Extract the [X, Y] coordinate from the center of the cell holding the provided text.  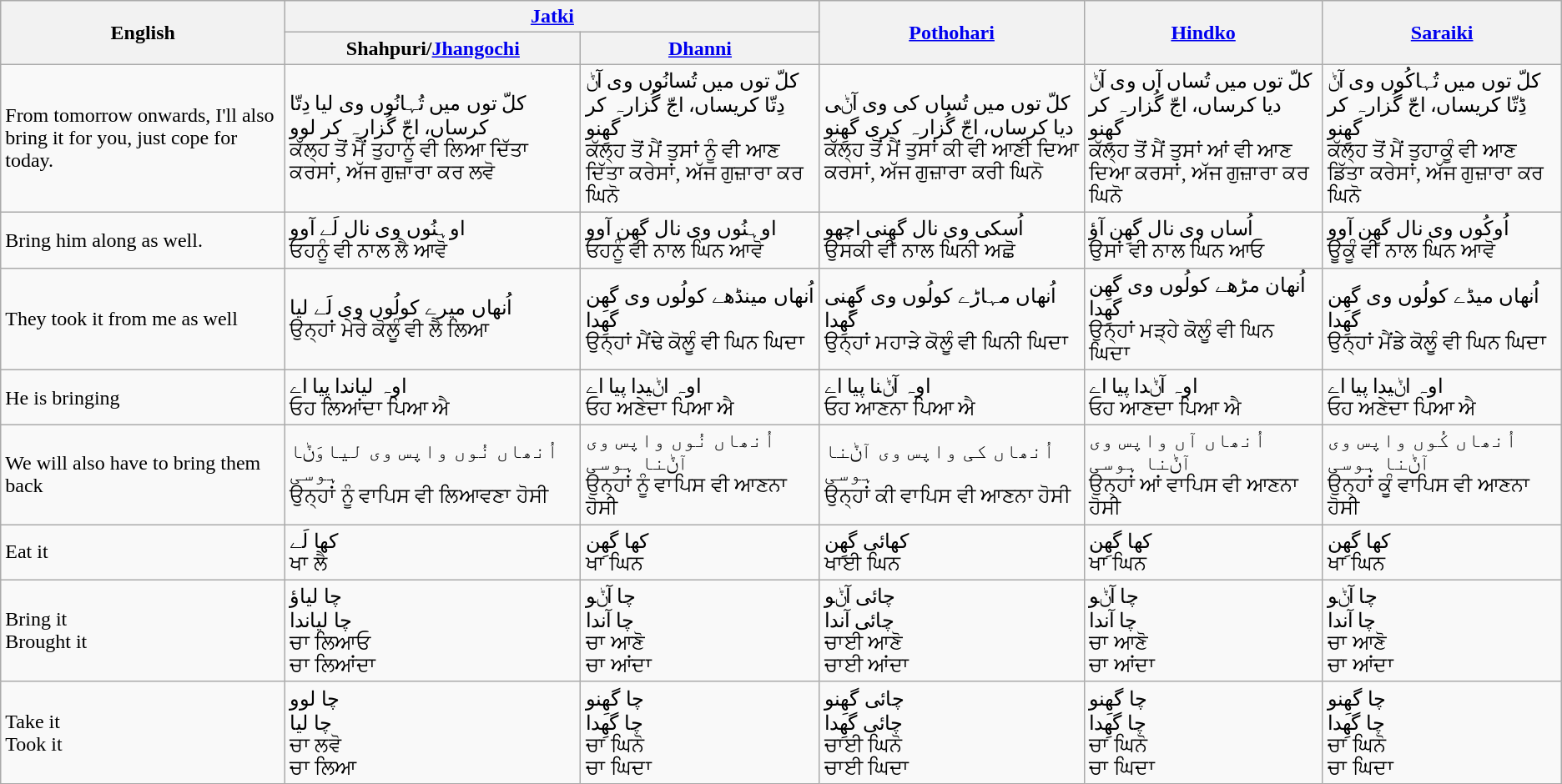
اُسکی وی نال گھِنی اچھوਉਸਕੀ ਵੀ ਨਾਲ ਘਿਨੀ ਅਛੋ [951, 240]
اُنھاں مینڈھے کولُوں وی گھِن گھِداਉਨ੍ਹਾਂ ਮੈਂਢੇ ਕੋਲੂੰ ਵੀ ਘਿਨ ਘਿਦਾ [700, 319]
Pothohari [951, 33]
اُوکُوں وی نال گھِن آووਊਕੂੰ ਵੀ ਨਾਲ ਘਿਨ ਆਵੋ [1442, 240]
کھائی گھِنਖਾਈ ਘਿਨ [951, 552]
اوہنُوں وی نال لَے آووਓਹਨੂੰ ਵੀ ਨਾਲ ਲੈ ਆਵੋ [433, 240]
چا لووچا لیاਚਾ ਲਵੋਚਾ ਲਿਆ [433, 732]
اُنھاں نُوں واپس وی لیاوَݨا ہوسیਉਨ੍ਹਾਂ ਨੂੰ ਵਾਪਿਸ ਵੀ ਲਿਆਵਣਾ ਹੋਸੀ [433, 475]
کلّ توں میں تُہانُوں وی لیا دِتّا کرساں، اجّ گُزارہ کر لووਕੱਲ੍ਹ ਤੋਂ ਮੈਂ ਤੁਹਾਨੂੰ ਵੀ ਲਿਆ ਦਿੱਤਾ ਕਰਸਾਂ, ਅੱਜ ਗੁਜ਼ਾਰਾ ਕਰ ਲਵੋ [433, 138]
کلّ توں میں تُساں آں وی آݨ دیا کرساں، اجّ گُزارہ کر گھِنوਕੱਲ੍ਹ ਤੋਂ ਮੈਂ ਤੁਸਾਂ ਆਂ ਵੀ ਆਣ ਦਿਆ ਕਰਸਾਂ, ਅੱਜ ਗੁਜ਼ਾਰਾ ਕਰ ਘਿਨੋ [1203, 138]
کلّ توں میں تُسانُوں وی آݨ دِتّا کریساں، اجّ گُزارہ کر گھِنوਕੱਲ੍ਹ ਤੋਂ ਮੈਂ ਤੁਸਾਂ ਨੂੰ ਵੀ ਆਣ ਦਿੱਤਾ ਕਰੇਸਾਂ, ਅੱਜ ਗੁਜ਼ਾਰਾ ਕਰ ਘਿਨੋ [700, 138]
Shahpuri/Jhangochi [433, 48]
اُنھاں میرے کولُوں وی لَے لیاਉਨ੍ਹਾਂ ਮੇਰੇ ਕੋਲੂੰ ਵੀ ਲੈ ਲਿਆ [433, 319]
Dhanni [700, 48]
English [144, 33]
کھا لَےਖਾ ਲੈ [433, 552]
Eat it [144, 552]
اوہ آݨنا پیا اےਓਹ ਆਣਨਾ ਪਿਆ ਐ [951, 397]
اُنھاں نُوں واپس وی آݨنا ہوسیਉਨ੍ਹਾਂ ਨੂੰ ਵਾਪਿਸ ਵੀ ਆਣਨਾ ਹੋਸੀ [700, 475]
چائی گھِنوچائی گھِداਚਾਈ ਘਿਨੋਚਾਈ ਘਿਦਾ [951, 732]
Jatki [552, 17]
Saraiki [1442, 33]
اُنھاں کی واپس وی آݨنا ہوسیਉਨ੍ਹਾਂ ਕੀ ਵਾਪਿਸ ਵੀ ਆਣਨਾ ਹੋਸੀ [951, 475]
From tomorrow onwards, I'll also bring it for you, just cope for today. [144, 138]
چائی آݨوچائی آنداਚਾਈ ਆਣੋਚਾਈ ਆਂਦਾ [951, 631]
اوہنُوں وی نال گھِن آووਓਹਨੂੰ ਵੀ ਨਾਲ ਘਿਨ ਆਵੋ [700, 240]
Hindko [1203, 33]
کلّ توں میں تُساں کی وی آݨی دیا کرساں، اجّ گُزارہ کری گھِنوਕੱਲ੍ਹ ਤੋਂ ਮੈਂ ਤੁਸਾਂ ਕੀ ਵੀ ਆਣੀ ਦਿਆ ਕਰਸਾਂ, ਅੱਜ ਗੁਜ਼ਾਰਾ ਕਰੀ ਘਿਨੋ [951, 138]
اُنھاں مہاڑے کولُوں وی گھِنی گھِداਉਨ੍ਹਾਂ ਮਹਾੜੇ ਕੋਲੂੰ ਵੀ ਘਿਨੀ ਘਿਦਾ [951, 319]
اُساں وی نال گھِن آؤਉਸਾਂ ਵੀ ਨਾਲ ਘਿਨ ਆਓ [1203, 240]
اوہ آݨدا پیا اےਓਹ ਆਣਦਾ ਪਿਆ ਐ [1203, 397]
اُنھاں آں واپس وی آݨنا ہوسیਉਨ੍ਹਾਂ ਆਂ ਵਾਪਿਸ ਵੀ ਆਣਨਾ ਹੋਸੀ [1203, 475]
He is bringing [144, 397]
Take itTook it [144, 732]
Bring him along as well. [144, 240]
چا لیاؤچا لیانداਚਾ ਲਿਆਓਚਾ ਲਿਆਂਦਾ [433, 631]
Bring itBrought it [144, 631]
We will also have to bring them back [144, 475]
اوہ لیاندا پیا اےਓਹ ਲਿਆਂਦਾ ਪਿਆ ਐ [433, 397]
اُنھاں کُوں واپس وی آݨنا ہوسیਉਨ੍ਹਾਂ ਕੂੰ ਵਾਪਿਸ ਵੀ ਆਣਨਾ ਹੋਸੀ [1442, 475]
اُنھاں میڈے کولُوں وی گھِن گھِداਉਨ੍ਹਾਂ ਮੈਂਡੇ ਕੋਲੂੰ ਵੀ ਘਿਨ ਘਿਦਾ [1442, 319]
They took it from me as well [144, 319]
کلّ توں میں تُہاکُوں وی آݨ ڈِتّا کریساں، اجّ گُزارہ کر گھِنوਕੱਲ੍ਹ ਤੋਂ ਮੈਂ ਤੁਹਾਕੂੰ ਵੀ ਆਣ ਡਿੱਤਾ ਕਰੇਸਾਂ, ਅੱਜ ਗੁਜ਼ਾਰਾ ਕਰ ਘਿਨੋ [1442, 138]
اُنھان مڑھے کولُوں وی گھِن گھِداਉਨ੍ਹਾਂ ਮੜ੍ਹੇ ਕੋਲੂੰ ਵੀ ਘਿਨ ਘਿਦਾ [1203, 319]
